Locate the cell with the specified text and output its [X, Y] center coordinate. 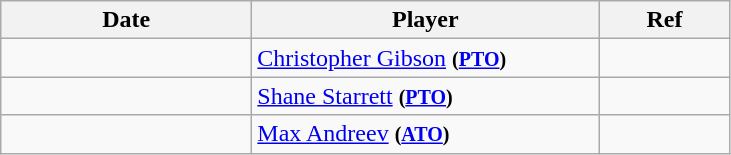
Date [126, 20]
Max Andreev (ATO) [426, 134]
Player [426, 20]
Ref [664, 20]
Shane Starrett (PTO) [426, 96]
Christopher Gibson (PTO) [426, 58]
